Search for the cell housing the specified text and yield its [x, y] center coordinate. 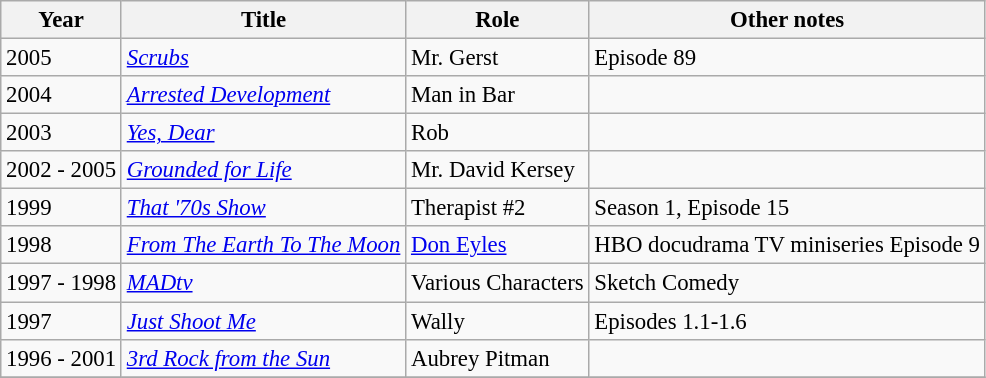
1996 - 2001 [62, 358]
Mr. Gerst [498, 58]
2003 [62, 133]
Title [263, 20]
Episodes 1.1-1.6 [787, 321]
2002 - 2005 [62, 170]
Yes, Dear [263, 133]
HBO docudrama TV miniseries Episode 9 [787, 245]
1999 [62, 208]
Therapist #2 [498, 208]
Mr. David Kersey [498, 170]
2004 [62, 95]
2005 [62, 58]
That '70s Show [263, 208]
Various Characters [498, 283]
MADtv [263, 283]
Episode 89 [787, 58]
Just Shoot Me [263, 321]
1998 [62, 245]
Season 1, Episode 15 [787, 208]
1997 [62, 321]
Other notes [787, 20]
Arrested Development [263, 95]
Role [498, 20]
Sketch Comedy [787, 283]
From The Earth To The Moon [263, 245]
3rd Rock from the Sun [263, 358]
Aubrey Pitman [498, 358]
Scrubs [263, 58]
1997 - 1998 [62, 283]
Don Eyles [498, 245]
Rob [498, 133]
Man in Bar [498, 95]
Year [62, 20]
Wally [498, 321]
Grounded for Life [263, 170]
